Locate the cell with the specified text and output its (x, y) center coordinate. 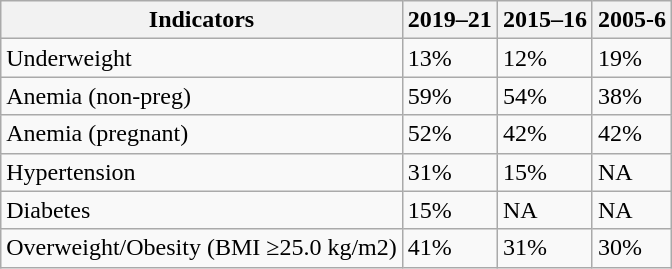
30% (632, 248)
Diabetes (202, 210)
Anemia (pregnant) (202, 134)
Hypertension (202, 172)
19% (632, 58)
38% (632, 96)
54% (544, 96)
52% (450, 134)
13% (450, 58)
2005-6 (632, 20)
Indicators (202, 20)
Underweight (202, 58)
59% (450, 96)
2019–21 (450, 20)
2015–16 (544, 20)
12% (544, 58)
Anemia (non-preg) (202, 96)
Overweight/Obesity (BMI ≥25.0 kg/m2) (202, 248)
41% (450, 248)
